Locate the cell with the specified text and output its [X, Y] center coordinate. 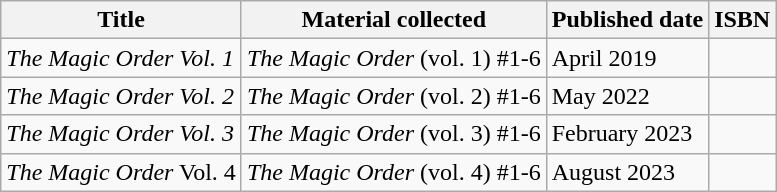
The Magic Order Vol. 2 [122, 96]
February 2023 [627, 134]
The Magic Order (vol. 2) #1-6 [394, 96]
ISBN [742, 20]
The Magic Order Vol. 3 [122, 134]
Published date [627, 20]
The Magic Order (vol. 1) #1-6 [394, 58]
May 2022 [627, 96]
The Magic Order Vol. 4 [122, 172]
The Magic Order Vol. 1 [122, 58]
August 2023 [627, 172]
Material collected [394, 20]
Title [122, 20]
The Magic Order (vol. 4) #1-6 [394, 172]
April 2019 [627, 58]
The Magic Order (vol. 3) #1-6 [394, 134]
